For the text-containing cell, return its midpoint in (X, Y) coordinate format. 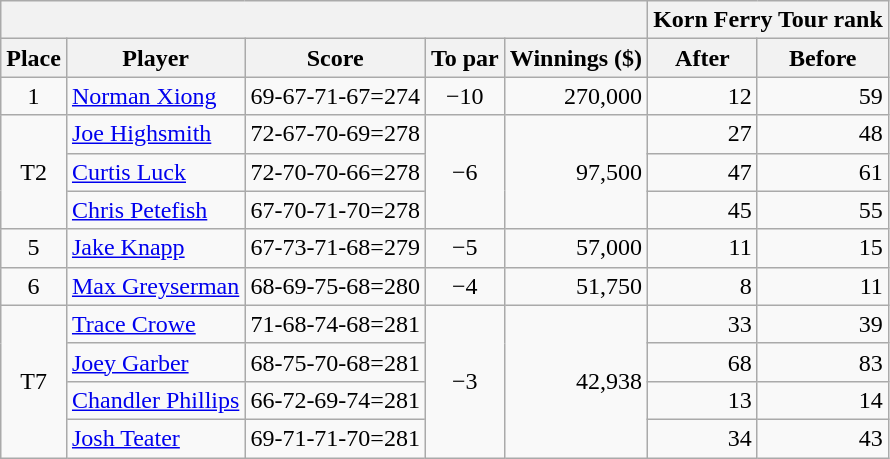
72-70-70-66=278 (336, 172)
Chandler Phillips (155, 400)
−4 (464, 286)
97,500 (576, 172)
−3 (464, 381)
12 (703, 96)
Korn Ferry Tour rank (768, 20)
43 (822, 438)
69-67-71-67=274 (336, 96)
66-72-69-74=281 (336, 400)
Score (336, 58)
Trace Crowe (155, 324)
To par (464, 58)
72-67-70-69=278 (336, 134)
55 (822, 210)
1 (34, 96)
Place (34, 58)
6 (34, 286)
−10 (464, 96)
Player (155, 58)
68-75-70-68=281 (336, 362)
13 (703, 400)
Jake Knapp (155, 248)
61 (822, 172)
15 (822, 248)
Chris Petefish (155, 210)
Josh Teater (155, 438)
14 (822, 400)
Curtis Luck (155, 172)
39 (822, 324)
27 (703, 134)
33 (703, 324)
45 (703, 210)
Max Greyserman (155, 286)
T7 (34, 381)
After (703, 58)
34 (703, 438)
−6 (464, 172)
270,000 (576, 96)
8 (703, 286)
67-70-71-70=278 (336, 210)
71-68-74-68=281 (336, 324)
69-71-71-70=281 (336, 438)
57,000 (576, 248)
68-69-75-68=280 (336, 286)
5 (34, 248)
68 (703, 362)
T2 (34, 172)
Winnings ($) (576, 58)
Before (822, 58)
Joe Highsmith (155, 134)
59 (822, 96)
42,938 (576, 381)
51,750 (576, 286)
67-73-71-68=279 (336, 248)
48 (822, 134)
−5 (464, 248)
83 (822, 362)
Joey Garber (155, 362)
47 (703, 172)
Norman Xiong (155, 96)
